Detect which cell encompasses the target text, then output its (x, y) center coordinate. 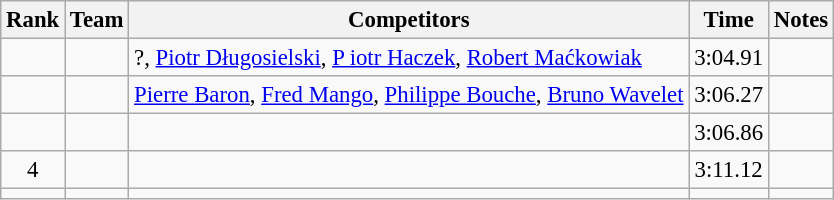
3:11.12 (729, 170)
3:04.91 (729, 58)
4 (33, 170)
3:06.27 (729, 95)
Notes (800, 20)
?, Piotr Długosielski, P iotr Haczek, Robert Maćkowiak (409, 58)
Competitors (409, 20)
3:06.86 (729, 133)
Time (729, 20)
Pierre Baron, Fred Mango, Philippe Bouche, Bruno Wavelet (409, 95)
Team (97, 20)
Rank (33, 20)
